Scan for the cell matching the given text and deliver its [X, Y] coordinate at center. 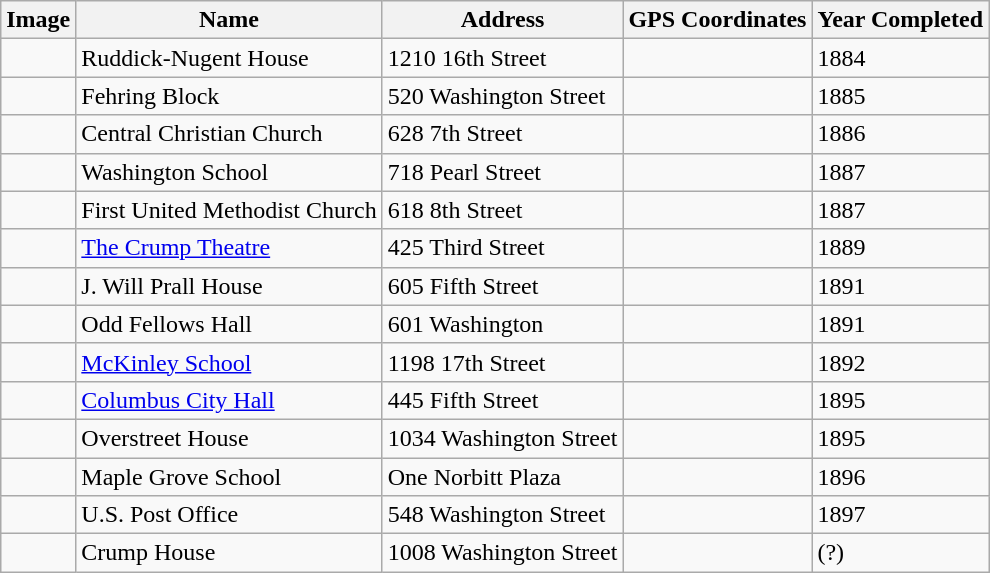
1892 [900, 362]
628 7th Street [502, 134]
445 Fifth Street [502, 400]
J. Will Prall House [229, 286]
601 Washington [502, 324]
Odd Fellows Hall [229, 324]
1884 [900, 58]
First United Methodist Church [229, 210]
The Crump Theatre [229, 248]
1886 [900, 134]
GPS Coordinates [718, 20]
1889 [900, 248]
Overstreet House [229, 438]
Image [38, 20]
(?) [900, 553]
Year Completed [900, 20]
Fehring Block [229, 96]
McKinley School [229, 362]
1210 16th Street [502, 58]
Ruddick-Nugent House [229, 58]
718 Pearl Street [502, 172]
1198 17th Street [502, 362]
1897 [900, 515]
1008 Washington Street [502, 553]
1034 Washington Street [502, 438]
Address [502, 20]
Name [229, 20]
605 Fifth Street [502, 286]
Columbus City Hall [229, 400]
1885 [900, 96]
One Norbitt Plaza [502, 477]
425 Third Street [502, 248]
618 8th Street [502, 210]
1896 [900, 477]
Washington School [229, 172]
548 Washington Street [502, 515]
520 Washington Street [502, 96]
Crump House [229, 553]
U.S. Post Office [229, 515]
Maple Grove School [229, 477]
Central Christian Church [229, 134]
